Return (x, y) of the center of cell containing provided text 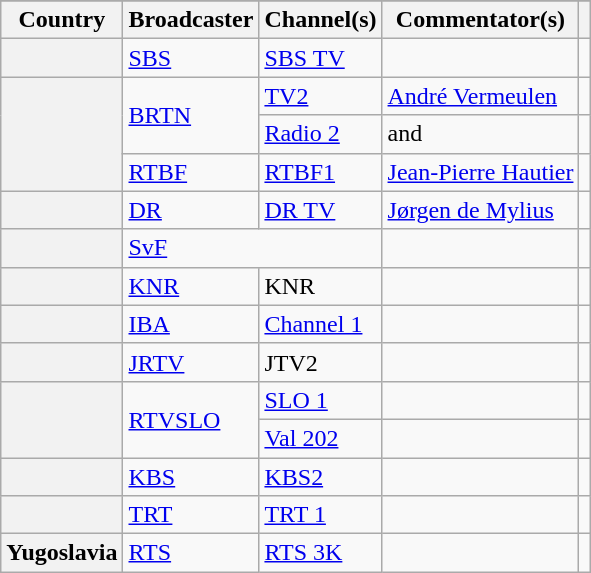
Jørgen de Mylius (480, 210)
KBS2 (320, 477)
DR TV (320, 210)
RTVSLO (191, 419)
and (480, 134)
JRTV (191, 362)
SBS TV (320, 58)
Commentator(s) (480, 20)
SvF (252, 248)
Jean-Pierre Hautier (480, 172)
TRT 1 (320, 515)
IBA (191, 324)
TV2 (320, 96)
RTBF (191, 172)
Yugoslavia (62, 553)
SLO 1 (320, 400)
Radio 2 (320, 134)
BRTN (191, 115)
Channel 1 (320, 324)
DR (191, 210)
KBS (191, 477)
Channel(s) (320, 20)
André Vermeulen (480, 96)
RTS (191, 553)
Broadcaster (191, 20)
RTBF1 (320, 172)
TRT (191, 515)
RTS 3K (320, 553)
Val 202 (320, 438)
SBS (191, 58)
JTV2 (320, 362)
Country (62, 20)
